Identify which cell holds the provided text, then report its [x, y] central coordinate. 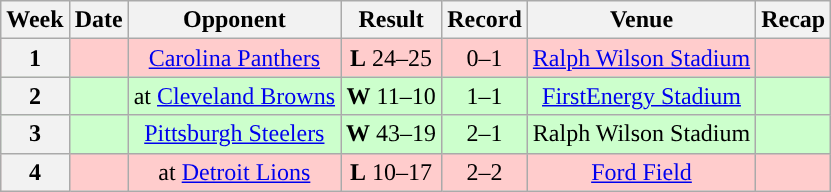
at Cleveland Browns [234, 96]
Venue [641, 20]
Ford Field [641, 172]
Week [35, 20]
Pittsburgh Steelers [234, 134]
2–1 [485, 134]
Date [98, 20]
Recap [794, 20]
3 [35, 134]
1 [35, 58]
L 24–25 [392, 58]
L 10–17 [392, 172]
W 43–19 [392, 134]
Record [485, 20]
1–1 [485, 96]
Carolina Panthers [234, 58]
0–1 [485, 58]
at Detroit Lions [234, 172]
4 [35, 172]
W 11–10 [392, 96]
2 [35, 96]
Result [392, 20]
FirstEnergy Stadium [641, 96]
Opponent [234, 20]
2–2 [485, 172]
